Detect which cell encompasses the target text, then output its (x, y) center coordinate. 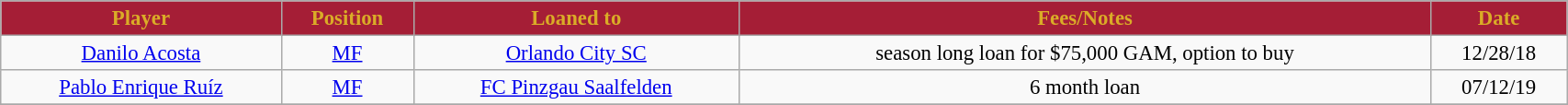
Date (1499, 18)
FC Pinzgau Saalfelden (576, 87)
Position (347, 18)
12/28/18 (1499, 53)
Danilo Acosta (141, 53)
season long loan for $75,000 GAM, option to buy (1084, 53)
Loaned to (576, 18)
6 month loan (1084, 87)
Pablo Enrique Ruíz (141, 87)
Player (141, 18)
07/12/19 (1499, 87)
Fees/Notes (1084, 18)
Orlando City SC (576, 53)
